Extract the (X, Y) coordinate from the center of the cell holding the provided text.  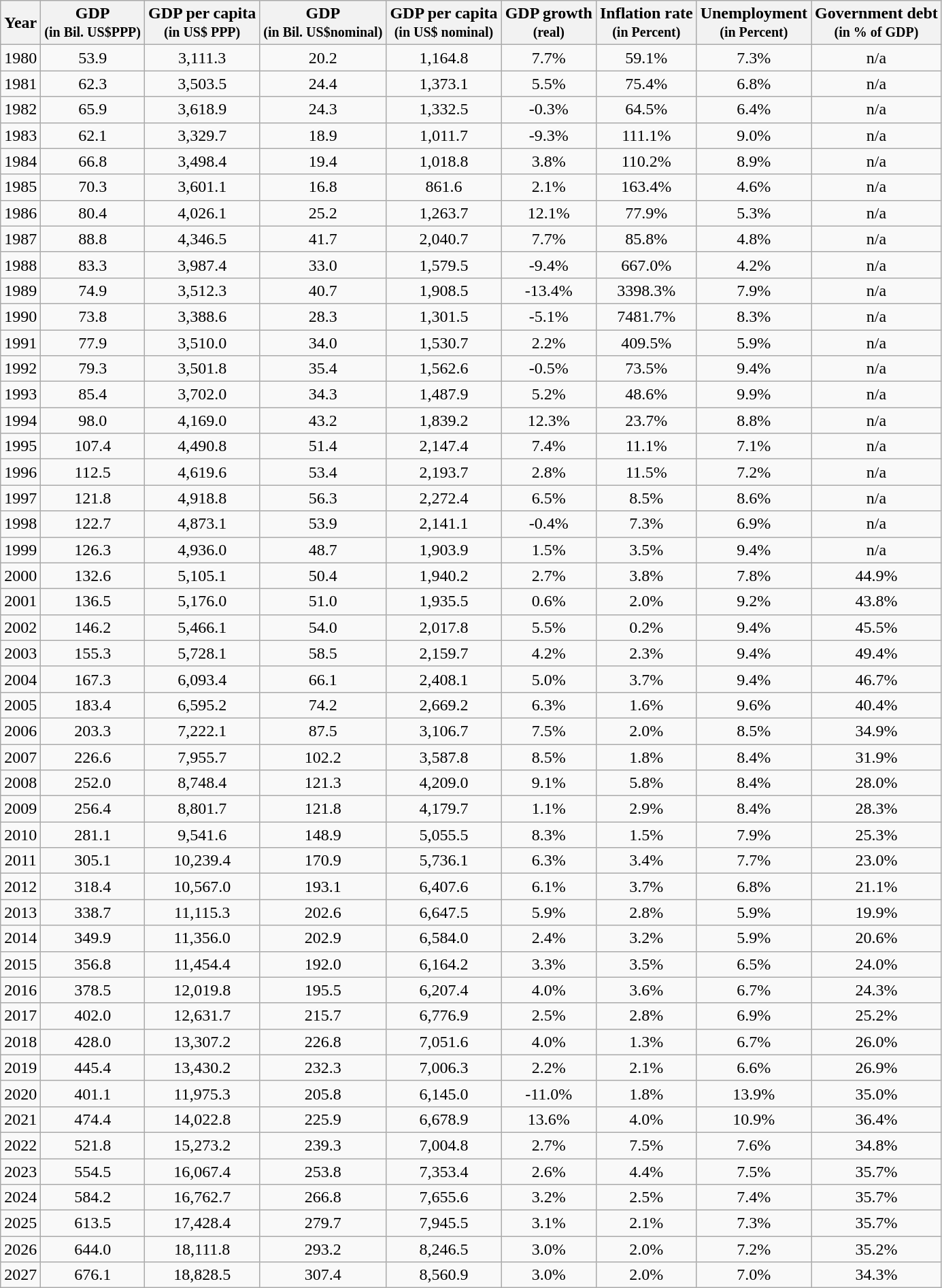
2004 (20, 679)
98.0 (92, 420)
474.4 (92, 1119)
409.5% (646, 342)
20.6% (877, 938)
GDP per capita(in US$ PPP) (203, 23)
3.4% (646, 861)
23.7% (646, 420)
2027 (20, 1275)
2.3% (646, 653)
2,193.7 (443, 472)
7.6% (754, 1145)
2001 (20, 601)
6,145.0 (443, 1093)
-9.3% (548, 135)
1,903.9 (443, 550)
9.2% (754, 601)
-0.3% (548, 110)
305.1 (92, 861)
GDP(in Bil. US$PPP) (92, 23)
2020 (20, 1093)
46.7% (877, 679)
8,801.7 (203, 809)
1,011.7 (443, 135)
74.9 (92, 291)
126.3 (92, 550)
2009 (20, 809)
676.1 (92, 1275)
554.5 (92, 1171)
24.3 (323, 110)
6,093.4 (203, 679)
1995 (20, 446)
24.3% (877, 990)
33.0 (323, 265)
1,935.5 (443, 601)
2.4% (548, 938)
1.1% (548, 809)
266.8 (323, 1198)
1996 (20, 472)
7,945.5 (443, 1223)
23.0% (877, 861)
5,728.1 (203, 653)
11,356.0 (203, 938)
12.1% (548, 213)
79.3 (92, 369)
GDP growth(real) (548, 23)
74.2 (323, 705)
10,239.4 (203, 861)
13,430.2 (203, 1068)
11.1% (646, 446)
1,839.2 (443, 420)
2,159.7 (443, 653)
1984 (20, 161)
2007 (20, 757)
256.4 (92, 809)
9.1% (548, 783)
225.9 (323, 1119)
5,736.1 (443, 861)
5.3% (754, 213)
7.1% (754, 446)
226.6 (92, 757)
2011 (20, 861)
202.9 (323, 938)
28.3 (323, 316)
3,510.0 (203, 342)
34.8% (877, 1145)
4,209.0 (443, 783)
53.4 (323, 472)
1998 (20, 524)
GDP per capita(in US$ nominal) (443, 23)
4.8% (754, 239)
16.8 (323, 187)
7.8% (754, 576)
13.6% (548, 1119)
6,407.6 (443, 887)
644.0 (92, 1249)
83.3 (92, 265)
239.3 (323, 1145)
1982 (20, 110)
1999 (20, 550)
7,222.1 (203, 731)
-13.4% (548, 291)
3.3% (548, 964)
-0.4% (548, 524)
43.2 (323, 420)
5,466.1 (203, 627)
Inflation rate(in Percent) (646, 23)
205.8 (323, 1093)
1981 (20, 84)
2013 (20, 912)
58.5 (323, 653)
6,164.2 (443, 964)
2015 (20, 964)
1,908.5 (443, 291)
28.3% (877, 809)
6,207.4 (443, 990)
3,702.0 (203, 395)
252.0 (92, 783)
2017 (20, 1016)
2,040.7 (443, 239)
293.2 (323, 1249)
28.0% (877, 783)
6,584.0 (443, 938)
136.5 (92, 601)
59.1% (646, 58)
25.3% (877, 835)
1989 (20, 291)
121.3 (323, 783)
7,004.8 (443, 1145)
202.6 (323, 912)
2024 (20, 1198)
378.5 (92, 990)
195.5 (323, 990)
54.0 (323, 627)
3,106.7 (443, 731)
2,669.2 (443, 705)
10,567.0 (203, 887)
356.8 (92, 964)
26.9% (877, 1068)
1,487.9 (443, 395)
15,273.2 (203, 1145)
112.5 (92, 472)
18.9 (323, 135)
34.0 (323, 342)
521.8 (92, 1145)
35.2% (877, 1249)
3.6% (646, 990)
1,562.6 (443, 369)
48.7 (323, 550)
35.4 (323, 369)
4.4% (646, 1171)
88.8 (92, 239)
40.7 (323, 291)
232.3 (323, 1068)
2,408.1 (443, 679)
1993 (20, 395)
203.3 (92, 731)
2022 (20, 1145)
5.2% (548, 395)
338.7 (92, 912)
2.9% (646, 809)
1,579.5 (443, 265)
8.9% (754, 161)
2003 (20, 653)
1980 (20, 58)
2018 (20, 1042)
31.9% (877, 757)
-9.4% (548, 265)
75.4% (646, 84)
3,498.4 (203, 161)
51.4 (323, 446)
307.4 (323, 1275)
18,828.5 (203, 1275)
192.0 (323, 964)
56.3 (323, 498)
148.9 (323, 835)
34.9% (877, 731)
0.6% (548, 601)
1,263.7 (443, 213)
2,141.1 (443, 524)
253.8 (323, 1171)
11,115.3 (203, 912)
24.0% (877, 964)
1983 (20, 135)
6,595.2 (203, 705)
4,026.1 (203, 213)
24.4 (323, 84)
8,748.4 (203, 783)
40.4% (877, 705)
0.2% (646, 627)
7,955.7 (203, 757)
3,987.4 (203, 265)
11.5% (646, 472)
183.4 (92, 705)
19.4 (323, 161)
1994 (20, 420)
1988 (20, 265)
12,019.8 (203, 990)
26.0% (877, 1042)
44.9% (877, 576)
215.7 (323, 1016)
2002 (20, 627)
861.6 (443, 187)
1,301.5 (443, 316)
1985 (20, 187)
51.0 (323, 601)
3,512.3 (203, 291)
1992 (20, 369)
3,329.7 (203, 135)
3.1% (548, 1223)
2021 (20, 1119)
2012 (20, 887)
279.7 (323, 1223)
-0.5% (548, 369)
6.6% (754, 1068)
9,541.6 (203, 835)
1,018.8 (443, 161)
43.8% (877, 601)
19.9% (877, 912)
7481.7% (646, 316)
35.0% (877, 1093)
2010 (20, 835)
13.9% (754, 1093)
5,105.1 (203, 576)
4,936.0 (203, 550)
3,503.5 (203, 84)
8,560.9 (443, 1275)
1990 (20, 316)
9.9% (754, 395)
5,055.5 (443, 835)
8,246.5 (443, 1249)
6.1% (548, 887)
2016 (20, 990)
102.2 (323, 757)
85.4 (92, 395)
41.7 (323, 239)
16,762.7 (203, 1198)
401.1 (92, 1093)
1.6% (646, 705)
36.4% (877, 1119)
3,111.3 (203, 58)
2019 (20, 1068)
111.1% (646, 135)
2,017.8 (443, 627)
12,631.7 (203, 1016)
-11.0% (548, 1093)
65.9 (92, 110)
2025 (20, 1223)
77.9 (92, 342)
8.8% (754, 420)
25.2 (323, 213)
7,051.6 (443, 1042)
3,587.8 (443, 757)
10.9% (754, 1119)
4.6% (754, 187)
402.0 (92, 1016)
77.9% (646, 213)
3,601.1 (203, 187)
48.6% (646, 395)
Year (20, 23)
64.5% (646, 110)
8.6% (754, 498)
34.3 (323, 395)
667.0% (646, 265)
66.8 (92, 161)
2005 (20, 705)
5,176.0 (203, 601)
Government debt(in % of GDP) (877, 23)
2026 (20, 1249)
146.2 (92, 627)
7,353.4 (443, 1171)
9.6% (754, 705)
318.4 (92, 887)
18,111.8 (203, 1249)
2,147.4 (443, 446)
110.2% (646, 161)
7.0% (754, 1275)
1986 (20, 213)
2023 (20, 1171)
7,655.6 (443, 1198)
3,501.8 (203, 369)
1991 (20, 342)
428.0 (92, 1042)
226.8 (323, 1042)
3398.3% (646, 291)
12.3% (548, 420)
34.3% (877, 1275)
5.0% (548, 679)
80.4 (92, 213)
132.6 (92, 576)
2,272.4 (443, 498)
4,346.5 (203, 239)
25.2% (877, 1016)
2014 (20, 938)
3,388.6 (203, 316)
1.3% (646, 1042)
2000 (20, 576)
1997 (20, 498)
167.3 (92, 679)
4,619.6 (203, 472)
62.1 (92, 135)
73.8 (92, 316)
Unemployment(in Percent) (754, 23)
70.3 (92, 187)
6,647.5 (443, 912)
66.1 (323, 679)
1,332.5 (443, 110)
-5.1% (548, 316)
4,918.8 (203, 498)
155.3 (92, 653)
107.4 (92, 446)
21.1% (877, 887)
11,454.4 (203, 964)
281.1 (92, 835)
45.5% (877, 627)
584.2 (92, 1198)
62.3 (92, 84)
122.7 (92, 524)
73.5% (646, 369)
5.8% (646, 783)
445.4 (92, 1068)
170.9 (323, 861)
613.5 (92, 1223)
17,428.4 (203, 1223)
3,618.9 (203, 110)
50.4 (323, 576)
49.4% (877, 653)
1,940.2 (443, 576)
1,164.8 (443, 58)
11,975.3 (203, 1093)
7,006.3 (443, 1068)
163.4% (646, 187)
6.4% (754, 110)
2008 (20, 783)
87.5 (323, 731)
1,530.7 (443, 342)
4,179.7 (443, 809)
14,022.8 (203, 1119)
13,307.2 (203, 1042)
1,373.1 (443, 84)
1987 (20, 239)
85.8% (646, 239)
6,776.9 (443, 1016)
4,169.0 (203, 420)
4,873.1 (203, 524)
2006 (20, 731)
349.9 (92, 938)
6,678.9 (443, 1119)
4,490.8 (203, 446)
20.2 (323, 58)
9.0% (754, 135)
GDP(in Bil. US$nominal) (323, 23)
16,067.4 (203, 1171)
193.1 (323, 887)
2.6% (548, 1171)
